For the text-containing cell, return its midpoint in [X, Y] coordinate format. 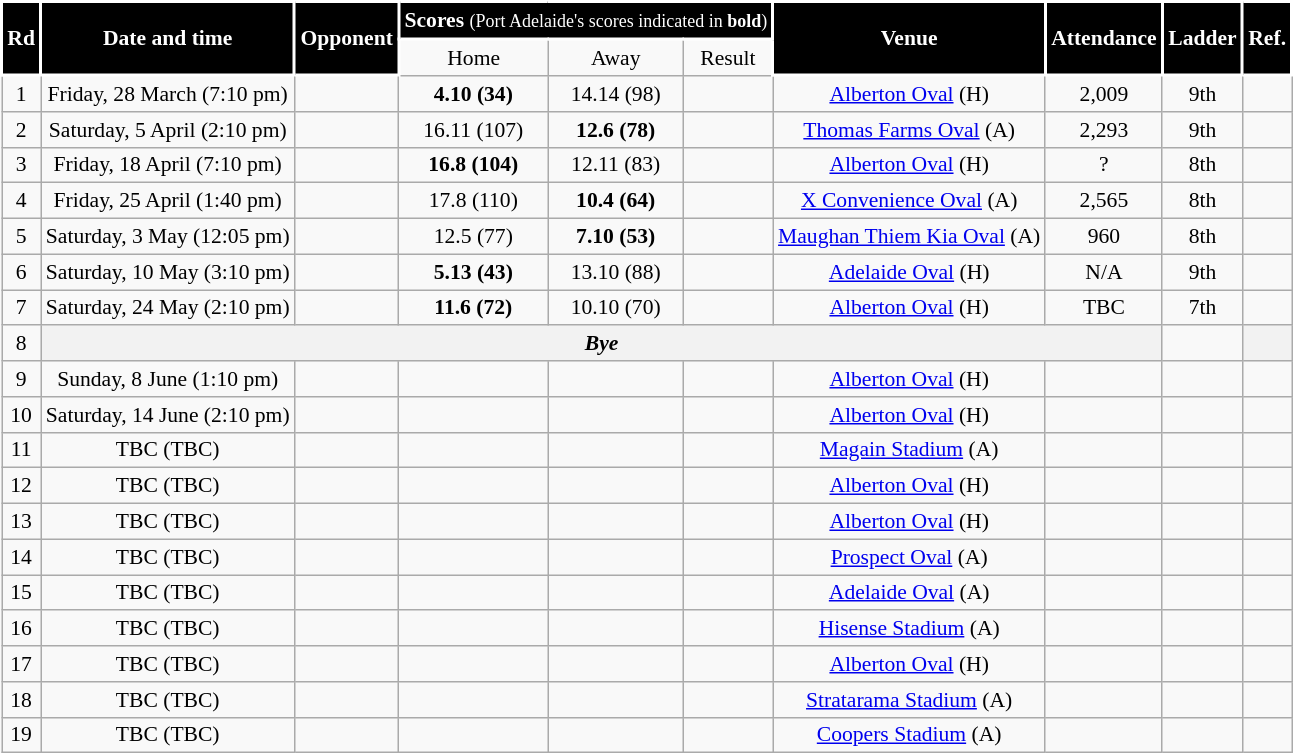
Result [728, 57]
Saturday, 5 April (2:10 pm) [168, 130]
13 [22, 522]
14 [22, 557]
7th [1202, 308]
960 [1104, 237]
12.11 (83) [616, 165]
Adelaide Oval (A) [909, 593]
N/A [1104, 272]
12.5 (77) [474, 237]
Bye [602, 344]
Saturday, 3 May (12:05 pm) [168, 237]
17.8 (110) [474, 201]
19 [22, 735]
16.11 (107) [474, 130]
7 [22, 308]
3 [22, 165]
Scores (Port Adelaide's scores indicated in bold) [586, 20]
2,565 [1104, 201]
12.6 (78) [616, 130]
Adelaide Oval (H) [909, 272]
13.10 (88) [616, 272]
9 [22, 379]
6 [22, 272]
4.10 (34) [474, 93]
10.10 (70) [616, 308]
Friday, 25 April (1:40 pm) [168, 201]
12 [22, 486]
11.6 (72) [474, 308]
Away [616, 57]
Opponent [347, 39]
Ref. [1266, 39]
16 [22, 629]
Thomas Farms Oval (A) [909, 130]
Venue [909, 39]
4 [22, 201]
14.14 (98) [616, 93]
2,009 [1104, 93]
Attendance [1104, 39]
? [1104, 165]
Friday, 28 March (7:10 pm) [168, 93]
2 [22, 130]
Saturday, 14 June (2:10 pm) [168, 415]
Magain Stadium (A) [909, 450]
Maughan Thiem Kia Oval (A) [909, 237]
16.8 (104) [474, 165]
5 [22, 237]
Saturday, 10 May (3:10 pm) [168, 272]
18 [22, 700]
1 [22, 93]
17 [22, 664]
2,293 [1104, 130]
10.4 (64) [616, 201]
Coopers Stadium (A) [909, 735]
15 [22, 593]
Hisense Stadium (A) [909, 629]
10 [22, 415]
Home [474, 57]
11 [22, 450]
8 [22, 344]
5.13 (43) [474, 272]
X Convenience Oval (A) [909, 201]
Friday, 18 April (7:10 pm) [168, 165]
Prospect Oval (A) [909, 557]
Date and time [168, 39]
TBC [1104, 308]
Saturday, 24 May (2:10 pm) [168, 308]
Ladder [1202, 39]
Sunday, 8 June (1:10 pm) [168, 379]
Rd [22, 39]
Stratarama Stadium (A) [909, 700]
7.10 (53) [616, 237]
